Locate the cell with the specified text and output its [x, y] center coordinate. 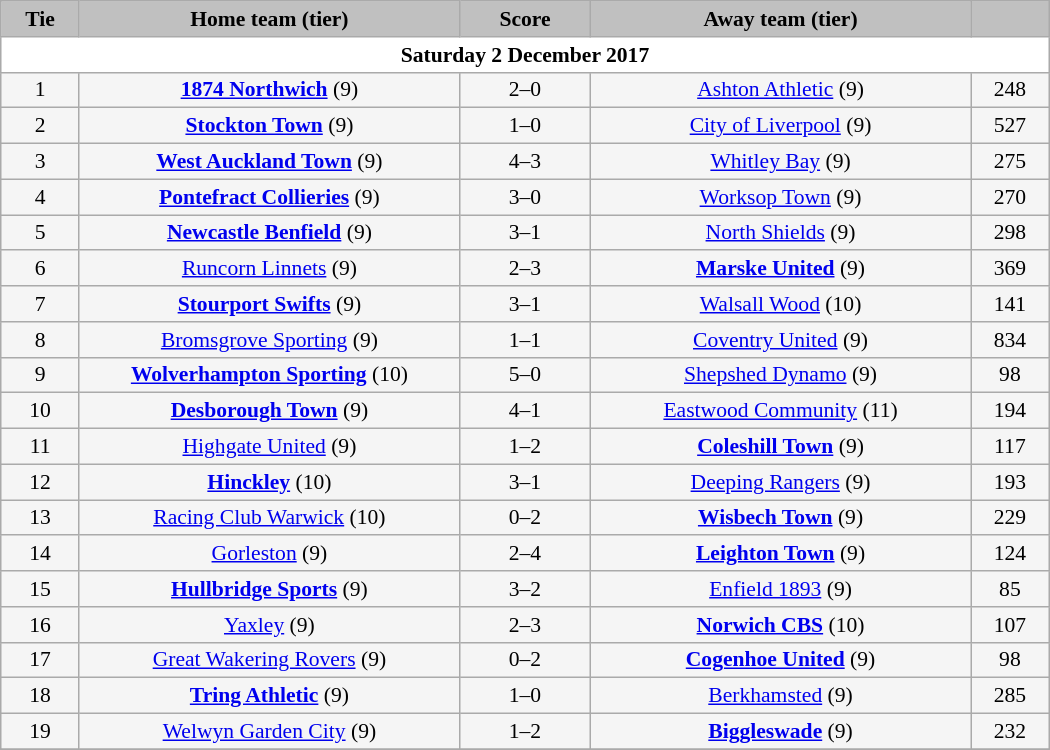
229 [1010, 518]
232 [1010, 732]
Welwyn Garden City (9) [269, 732]
85 [1010, 589]
Wolverhampton Sporting (10) [269, 375]
North Shields (9) [781, 233]
Cogenhoe United (9) [781, 660]
Eastwood Community (11) [781, 411]
248 [1010, 90]
Shepshed Dynamo (9) [781, 375]
Deeping Rangers (9) [781, 482]
Biggleswade (9) [781, 732]
Away team (tier) [781, 19]
124 [1010, 554]
Yaxley (9) [269, 625]
Pontefract Collieries (9) [269, 197]
1874 Northwich (9) [269, 90]
107 [1010, 625]
Racing Club Warwick (10) [269, 518]
Hinckley (10) [269, 482]
14 [40, 554]
298 [1010, 233]
193 [1010, 482]
Hullbridge Sports (9) [269, 589]
4 [40, 197]
City of Liverpool (9) [781, 126]
18 [40, 696]
1–1 [524, 340]
141 [1010, 304]
285 [1010, 696]
Desborough Town (9) [269, 411]
Stockton Town (9) [269, 126]
3 [40, 162]
15 [40, 589]
Tie [40, 19]
Norwich CBS (10) [781, 625]
10 [40, 411]
6 [40, 269]
Ashton Athletic (9) [781, 90]
5–0 [524, 375]
7 [40, 304]
8 [40, 340]
4–1 [524, 411]
5 [40, 233]
9 [40, 375]
Stourport Swifts (9) [269, 304]
Gorleston (9) [269, 554]
West Auckland Town (9) [269, 162]
Saturday 2 December 2017 [525, 55]
Coleshill Town (9) [781, 447]
12 [40, 482]
Berkhamsted (9) [781, 696]
117 [1010, 447]
3–0 [524, 197]
194 [1010, 411]
1 [40, 90]
Tring Athletic (9) [269, 696]
2–0 [524, 90]
Score [524, 19]
Great Wakering Rovers (9) [269, 660]
Home team (tier) [269, 19]
19 [40, 732]
Runcorn Linnets (9) [269, 269]
13 [40, 518]
3–2 [524, 589]
2–4 [524, 554]
270 [1010, 197]
275 [1010, 162]
16 [40, 625]
Leighton Town (9) [781, 554]
369 [1010, 269]
Bromsgrove Sporting (9) [269, 340]
Wisbech Town (9) [781, 518]
527 [1010, 126]
Enfield 1893 (9) [781, 589]
Newcastle Benfield (9) [269, 233]
Highgate United (9) [269, 447]
834 [1010, 340]
4–3 [524, 162]
17 [40, 660]
Walsall Wood (10) [781, 304]
Coventry United (9) [781, 340]
2 [40, 126]
11 [40, 447]
Marske United (9) [781, 269]
Worksop Town (9) [781, 197]
Whitley Bay (9) [781, 162]
